Extract the [X, Y] coordinate from the center of the cell holding the provided text.  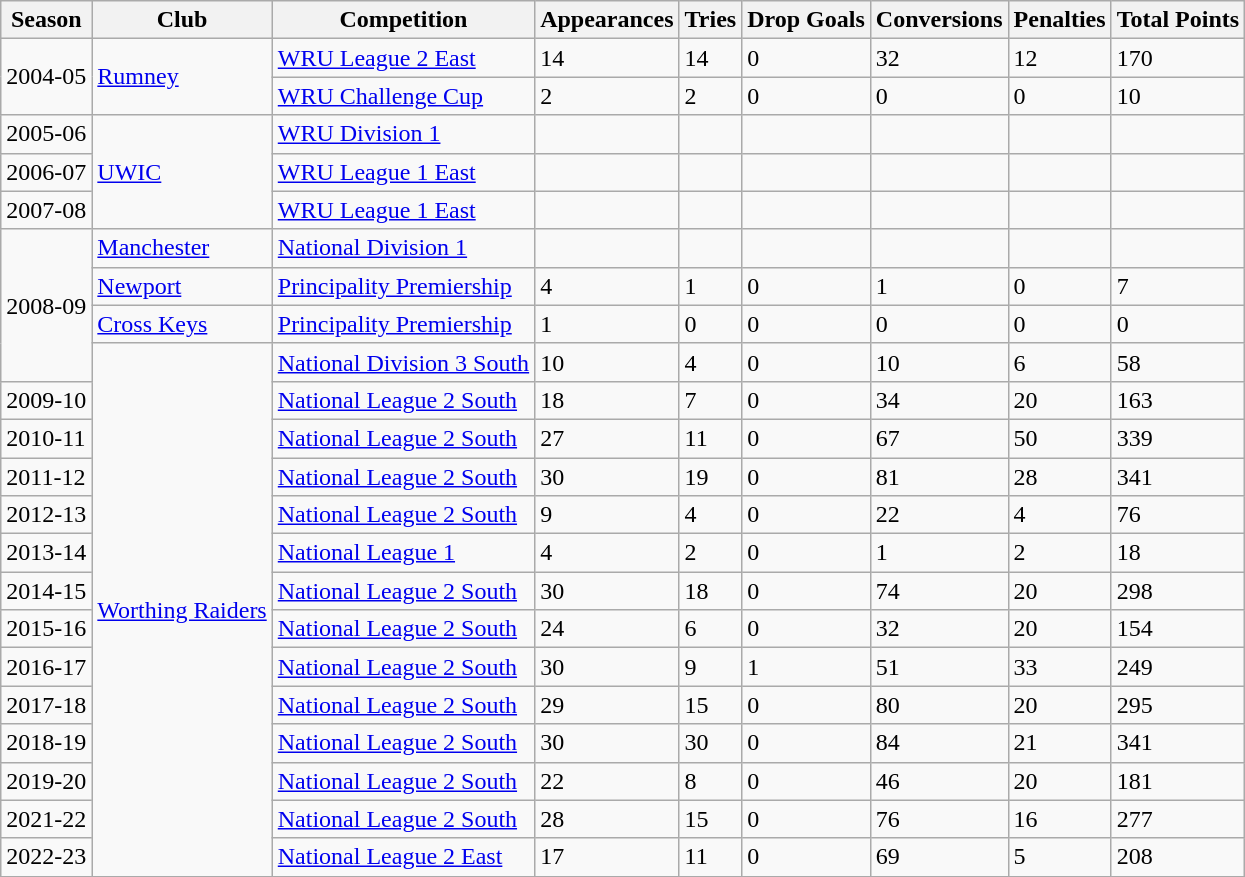
2008-09 [46, 305]
Season [46, 20]
19 [710, 477]
208 [1178, 857]
Club [182, 20]
170 [1178, 58]
163 [1178, 400]
181 [1178, 781]
51 [939, 667]
27 [607, 438]
33 [1060, 667]
Total Points [1178, 20]
2021-22 [46, 819]
WRU League 2 East [403, 58]
National League 2 East [403, 857]
Rumney [182, 77]
Conversions [939, 20]
298 [1178, 591]
34 [939, 400]
67 [939, 438]
16 [1060, 819]
84 [939, 743]
WRU Division 1 [403, 134]
National League 1 [403, 553]
2018-19 [46, 743]
277 [1178, 819]
Worthing Raiders [182, 610]
24 [607, 629]
8 [710, 781]
Tries [710, 20]
Competition [403, 20]
2005-06 [46, 134]
2022-23 [46, 857]
2011-12 [46, 477]
2009-10 [46, 400]
58 [1178, 362]
National Division 3 South [403, 362]
2013-14 [46, 553]
21 [1060, 743]
2017-18 [46, 705]
2004-05 [46, 77]
2014-15 [46, 591]
5 [1060, 857]
National Division 1 [403, 248]
2010-11 [46, 438]
2016-17 [46, 667]
2015-16 [46, 629]
Manchester [182, 248]
Cross Keys [182, 324]
50 [1060, 438]
WRU Challenge Cup [403, 96]
295 [1178, 705]
Appearances [607, 20]
74 [939, 591]
2012-13 [46, 515]
81 [939, 477]
UWIC [182, 172]
29 [607, 705]
Penalties [1060, 20]
Drop Goals [806, 20]
2019-20 [46, 781]
17 [607, 857]
2006-07 [46, 172]
46 [939, 781]
69 [939, 857]
154 [1178, 629]
12 [1060, 58]
2007-08 [46, 210]
Newport [182, 286]
249 [1178, 667]
80 [939, 705]
339 [1178, 438]
